Output the [x, y] coordinate of the center of the cell containing the given text.  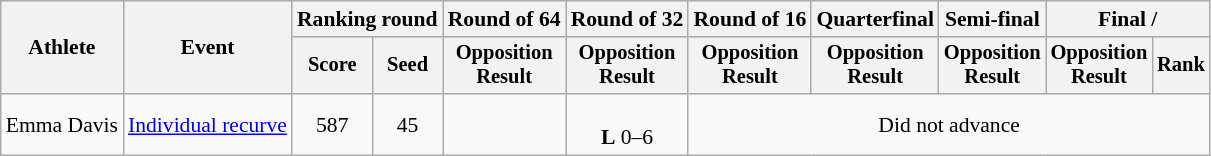
Round of 16 [750, 19]
Emma Davis [62, 124]
Ranking round [368, 19]
Seed [408, 66]
Rank [1181, 66]
Event [208, 48]
Final / [1128, 19]
587 [332, 124]
Quarterfinal [875, 19]
Semi-final [992, 19]
L 0–6 [628, 124]
Athlete [62, 48]
Score [332, 66]
45 [408, 124]
Round of 32 [628, 19]
Did not advance [948, 124]
Round of 64 [504, 19]
Individual recurve [208, 124]
